Capture the cell that displays the provided text and extract its [X, Y] central coordinate. 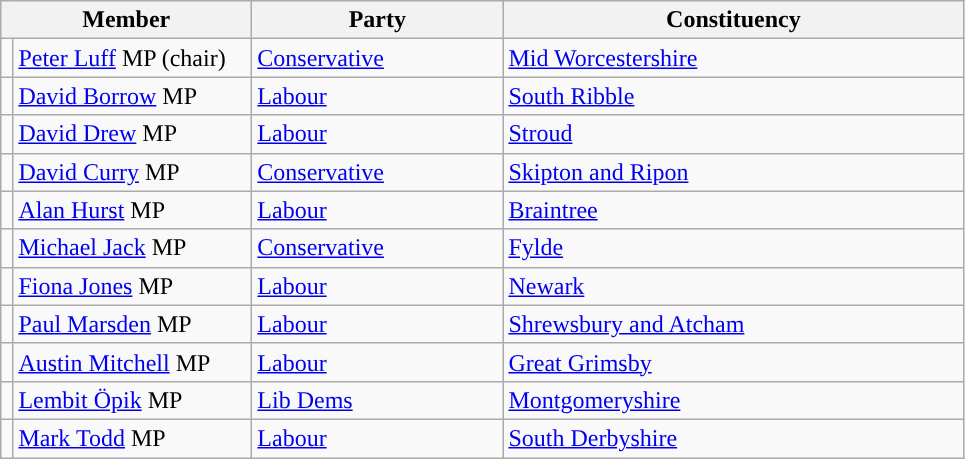
Shrewsbury and Atcham [734, 324]
South Derbyshire [734, 438]
Mid Worcestershire [734, 58]
Montgomeryshire [734, 400]
Stroud [734, 134]
Paul Marsden MP [132, 324]
Michael Jack MP [132, 248]
David Curry MP [132, 172]
Peter Luff MP (chair) [132, 58]
Fiona Jones MP [132, 286]
David Drew MP [132, 134]
South Ribble [734, 96]
Lib Dems [378, 400]
Fylde [734, 248]
Party [378, 20]
Constituency [734, 20]
Member [126, 20]
Mark Todd MP [132, 438]
Austin Mitchell MP [132, 362]
Lembit Öpik MP [132, 400]
David Borrow MP [132, 96]
Skipton and Ripon [734, 172]
Braintree [734, 210]
Alan Hurst MP [132, 210]
Great Grimsby [734, 362]
Newark [734, 286]
